Return the (X, Y) coordinate for the center point of the cell that contains the specified text.  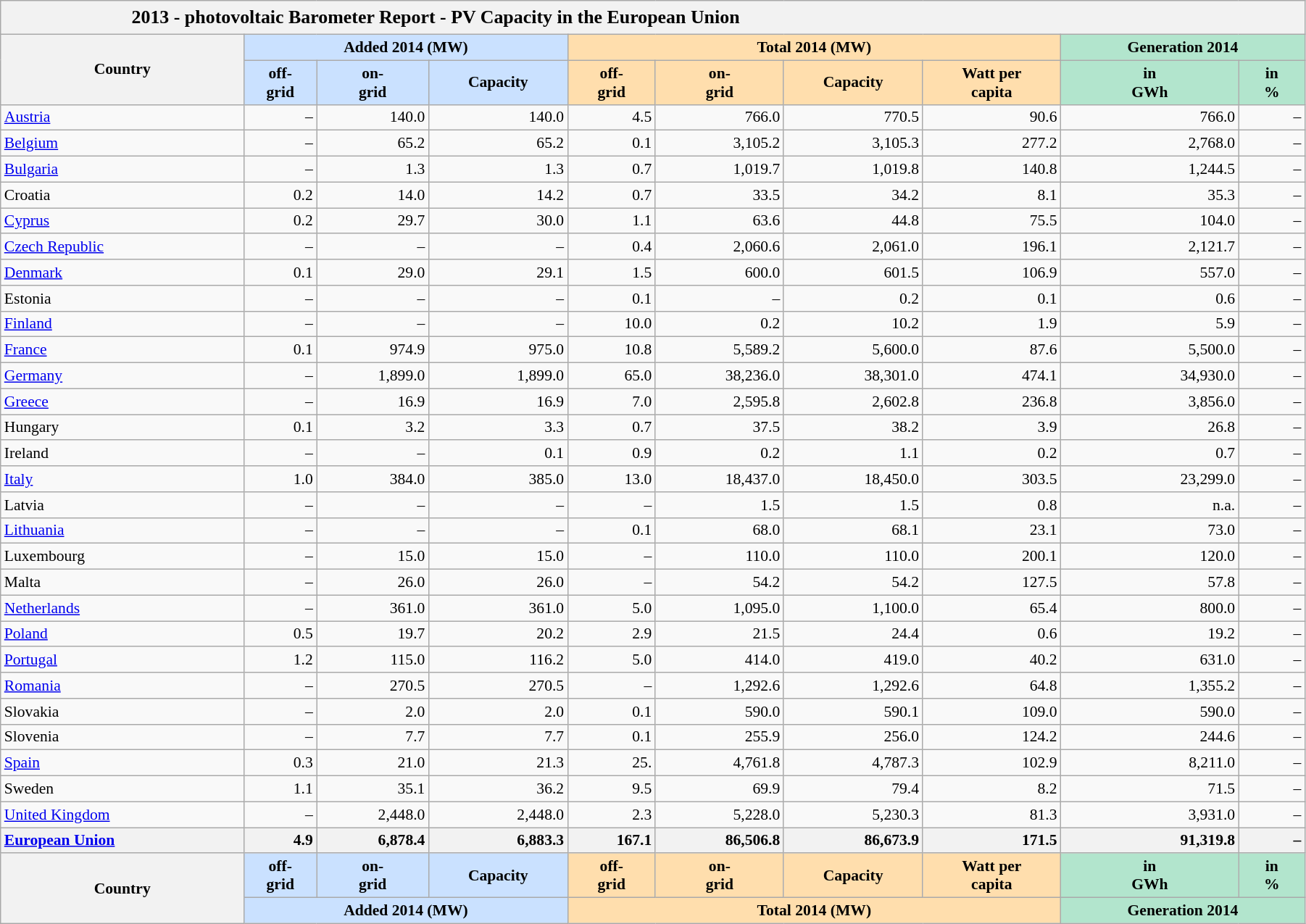
Bulgaria (122, 170)
Croatia (122, 195)
2013 - photovoltaic Barometer Report - PV Capacity in the European Union (653, 17)
Netherlands (122, 608)
2.3 (612, 815)
120.0 (1150, 557)
34,930.0 (1150, 376)
167.1 (612, 841)
36.2 (498, 789)
4.5 (612, 117)
4.9 (280, 841)
France (122, 350)
90.6 (991, 117)
Germany (122, 376)
Romania (122, 686)
30.0 (498, 221)
5,500.0 (1150, 350)
14.0 (373, 195)
n.a. (1150, 505)
303.5 (991, 479)
385.0 (498, 479)
800.0 (1150, 608)
Belgium (122, 143)
81.3 (991, 815)
Greece (122, 401)
33.5 (719, 195)
87.6 (991, 350)
Portugal (122, 660)
1,100.0 (853, 608)
6,878.4 (373, 841)
601.5 (853, 272)
244.6 (1150, 737)
35.3 (1150, 195)
255.9 (719, 737)
106.9 (991, 272)
2,121.7 (1150, 247)
29.7 (373, 221)
0.3 (280, 763)
Sweden (122, 789)
127.5 (991, 583)
Poland (122, 634)
71.5 (1150, 789)
2,602.8 (853, 401)
1,244.5 (1150, 170)
Ireland (122, 454)
86,673.9 (853, 841)
United Kingdom (122, 815)
104.0 (1150, 221)
2,061.0 (853, 247)
13.0 (612, 479)
256.0 (853, 737)
21.3 (498, 763)
109.0 (991, 712)
44.8 (853, 221)
Lithuania (122, 530)
25. (612, 763)
115.0 (373, 660)
29.1 (498, 272)
23.1 (991, 530)
91,319.8 (1150, 841)
6,883.3 (498, 841)
102.9 (991, 763)
57.8 (1150, 583)
2,595.8 (719, 401)
34.2 (853, 195)
0.5 (280, 634)
3,105.3 (853, 143)
Finland (122, 324)
1.9 (991, 324)
64.8 (991, 686)
Slovenia (122, 737)
1,019.7 (719, 170)
38,301.0 (853, 376)
38,236.0 (719, 376)
18,437.0 (719, 479)
37.5 (719, 428)
600.0 (719, 272)
Estonia (122, 299)
975.0 (498, 350)
Czech Republic (122, 247)
0.4 (612, 247)
29.0 (373, 272)
1,095.0 (719, 608)
277.2 (991, 143)
63.6 (719, 221)
3.9 (991, 428)
24.4 (853, 634)
14.2 (498, 195)
236.8 (991, 401)
35.1 (373, 789)
21.0 (373, 763)
974.9 (373, 350)
2.9 (612, 634)
4,787.3 (853, 763)
557.0 (1150, 272)
European Union (122, 841)
124.2 (991, 737)
10.8 (612, 350)
631.0 (1150, 660)
18,450.0 (853, 479)
200.1 (991, 557)
3.3 (498, 428)
Hungary (122, 428)
8.1 (991, 195)
40.2 (991, 660)
474.1 (991, 376)
3,931.0 (1150, 815)
0.8 (991, 505)
38.2 (853, 428)
171.5 (991, 841)
9.5 (612, 789)
590.1 (853, 712)
26.8 (1150, 428)
419.0 (853, 660)
Cyprus (122, 221)
Spain (122, 763)
Malta (122, 583)
20.2 (498, 634)
770.5 (853, 117)
65.0 (612, 376)
140.8 (991, 170)
Denmark (122, 272)
5,230.3 (853, 815)
19.7 (373, 634)
23,299.0 (1150, 479)
384.0 (373, 479)
68.1 (853, 530)
3,105.2 (719, 143)
10.0 (612, 324)
75.5 (991, 221)
Luxembourg (122, 557)
8,211.0 (1150, 763)
8.2 (991, 789)
3,856.0 (1150, 401)
Italy (122, 479)
5,228.0 (719, 815)
10.2 (853, 324)
68.0 (719, 530)
1.2 (280, 660)
414.0 (719, 660)
0.9 (612, 454)
116.2 (498, 660)
1,019.8 (853, 170)
73.0 (1150, 530)
2,060.6 (719, 247)
3.2 (373, 428)
2,768.0 (1150, 143)
5,600.0 (853, 350)
Latvia (122, 505)
Austria (122, 117)
5.9 (1150, 324)
19.2 (1150, 634)
79.4 (853, 789)
7.0 (612, 401)
65.4 (991, 608)
Slovakia (122, 712)
86,506.8 (719, 841)
4,761.8 (719, 763)
1,355.2 (1150, 686)
1.0 (280, 479)
5,589.2 (719, 350)
69.9 (719, 789)
21.5 (719, 634)
196.1 (991, 247)
